Identify which cell holds the provided text, then report its (X, Y) central coordinate. 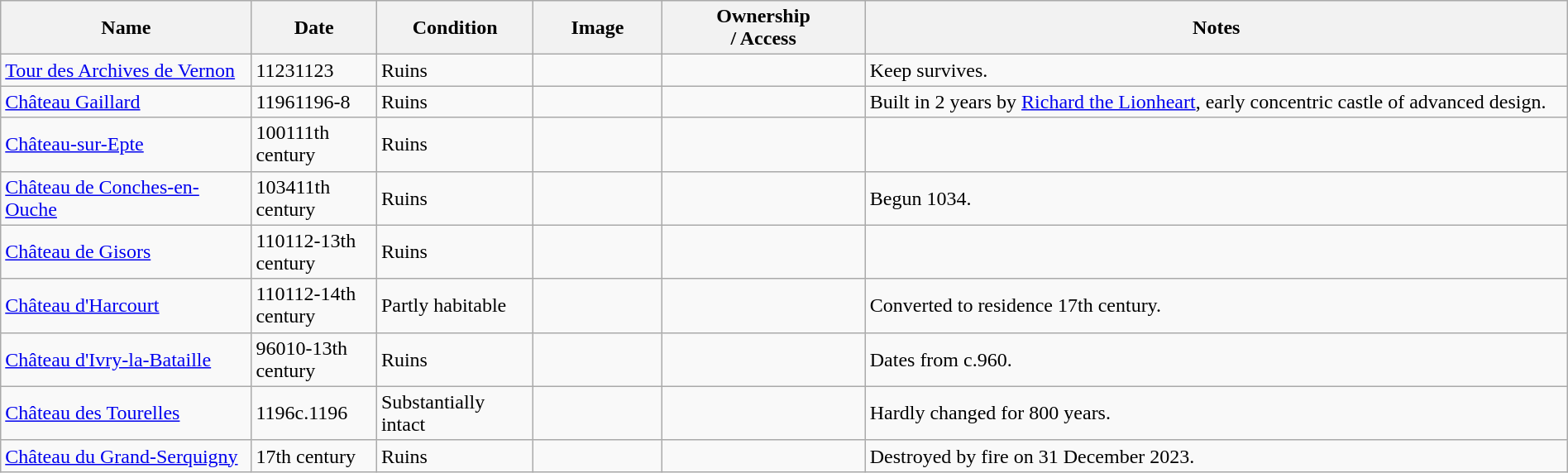
Notes (1216, 28)
Keep survives. (1216, 70)
110112-13th century (314, 251)
Begun 1034. (1216, 198)
17th century (314, 456)
11231123 (314, 70)
1196c.1196 (314, 413)
Hardly changed for 800 years. (1216, 413)
Substantially intact (455, 413)
Partly habitable (455, 306)
Built in 2 years by Richard the Lionheart, early concentric castle of advanced design. (1216, 102)
Condition (455, 28)
Château d'Ivry-la-Bataille (126, 359)
Image (597, 28)
Château des Tourelles (126, 413)
100111th century (314, 144)
Date (314, 28)
Château Gaillard (126, 102)
Tour des Archives de Vernon (126, 70)
Dates from c.960. (1216, 359)
Château de Conches-en-Ouche (126, 198)
Château-sur-Epte (126, 144)
Château d'Harcourt (126, 306)
Destroyed by fire on 31 December 2023. (1216, 456)
Ownership/ Access (763, 28)
11961196-8 (314, 102)
103411th century (314, 198)
Name (126, 28)
Château de Gisors (126, 251)
Château du Grand-Serquigny (126, 456)
Converted to residence 17th century. (1216, 306)
96010-13th century (314, 359)
110112-14th century (314, 306)
